Return the [x, y] coordinate for the center point of the cell that contains the specified text.  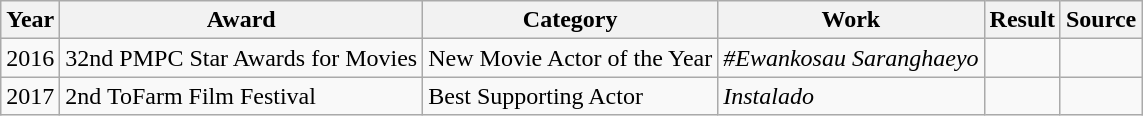
#Ewankosau Saranghaeyo [851, 58]
New Movie Actor of the Year [570, 58]
Instalado [851, 96]
Best Supporting Actor [570, 96]
Work [851, 20]
32nd PMPC Star Awards for Movies [242, 58]
Source [1100, 20]
2016 [30, 58]
2017 [30, 96]
Result [1022, 20]
Category [570, 20]
Award [242, 20]
Year [30, 20]
2nd ToFarm Film Festival [242, 96]
